Output the (x, y) coordinate of the center of the cell containing the given text.  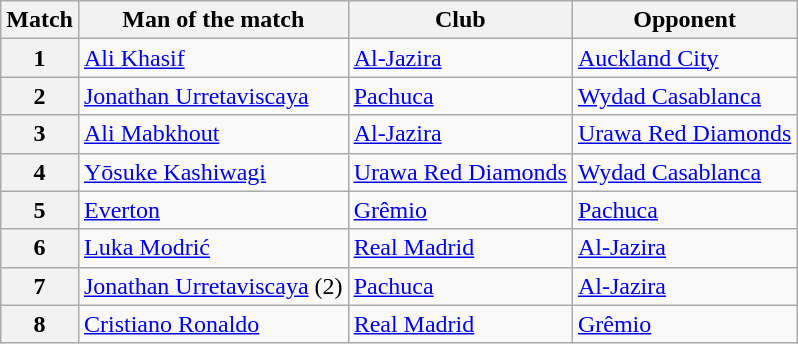
3 (40, 134)
Jonathan Urretaviscaya (2) (213, 286)
8 (40, 324)
2 (40, 96)
Auckland City (684, 58)
Club (460, 20)
Opponent (684, 20)
Ali Mabkhout (213, 134)
Yōsuke Kashiwagi (213, 172)
6 (40, 248)
Man of the match (213, 20)
5 (40, 210)
Cristiano Ronaldo (213, 324)
Everton (213, 210)
Match (40, 20)
4 (40, 172)
Jonathan Urretaviscaya (213, 96)
1 (40, 58)
7 (40, 286)
Luka Modrić (213, 248)
Ali Khasif (213, 58)
